Scan for the cell matching the given text and deliver its [X, Y] coordinate at center. 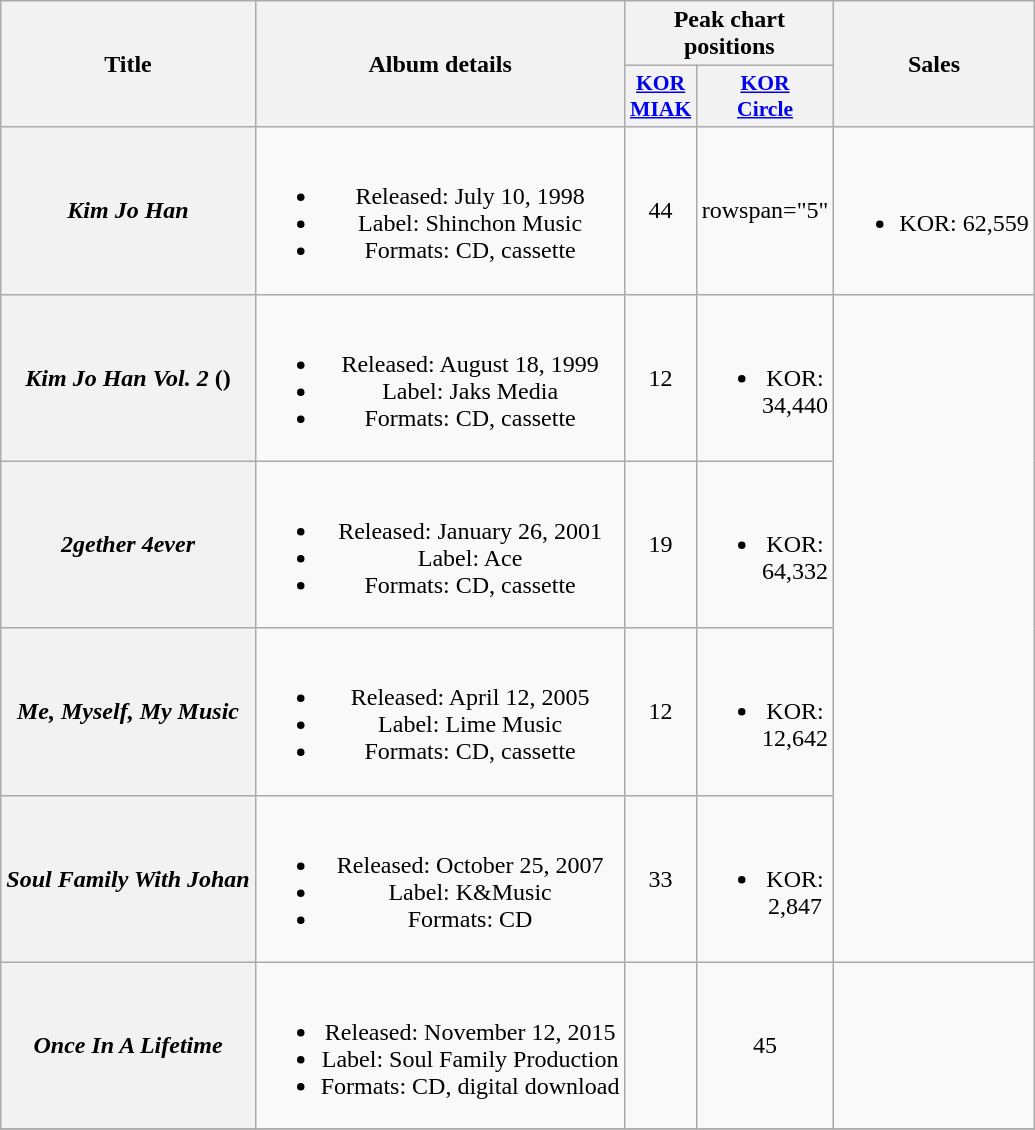
KOR: 64,332 [765, 544]
rowspan="5" [765, 210]
45 [765, 1046]
Released: October 25, 2007Label: K&MusicFormats: CD [440, 878]
Released: July 10, 1998Label: Shinchon MusicFormats: CD, cassette [440, 210]
Released: November 12, 2015Label: Soul Family ProductionFormats: CD, digital download [440, 1046]
Peak chart positions [730, 34]
Once In A Lifetime [128, 1046]
44 [660, 210]
Released: April 12, 2005Label: Lime MusicFormats: CD, cassette [440, 712]
Released: August 18, 1999Label: Jaks MediaFormats: CD, cassette [440, 378]
Sales [934, 64]
Released: January 26, 2001Label: AceFormats: CD, cassette [440, 544]
KORCircle [765, 96]
Kim Jo Han [128, 210]
KOR: 62,559 [934, 210]
19 [660, 544]
Title [128, 64]
Album details [440, 64]
KOR: 2,847 [765, 878]
KOR: 12,642 [765, 712]
33 [660, 878]
2gether 4ever [128, 544]
Kim Jo Han Vol. 2 () [128, 378]
Me, Myself, My Music [128, 712]
Soul Family With Johan [128, 878]
KORMIAK [660, 96]
KOR: 34,440 [765, 378]
